Capture the cell that displays the provided text and extract its [X, Y] central coordinate. 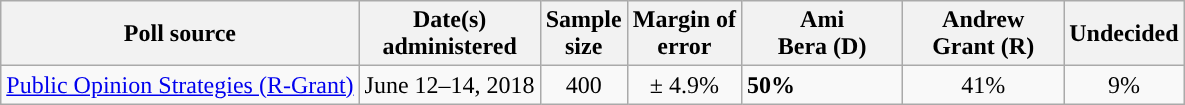
50% [822, 85]
Samplesize [584, 34]
41% [984, 85]
Margin oferror [684, 34]
± 4.9% [684, 85]
Public Opinion Strategies (R-Grant) [180, 85]
400 [584, 85]
AndrewGrant (R) [984, 34]
Poll source [180, 34]
Date(s)administered [450, 34]
Undecided [1124, 34]
9% [1124, 85]
AmiBera (D) [822, 34]
June 12–14, 2018 [450, 85]
